Scan for the cell matching the given text and deliver its [x, y] coordinate at center. 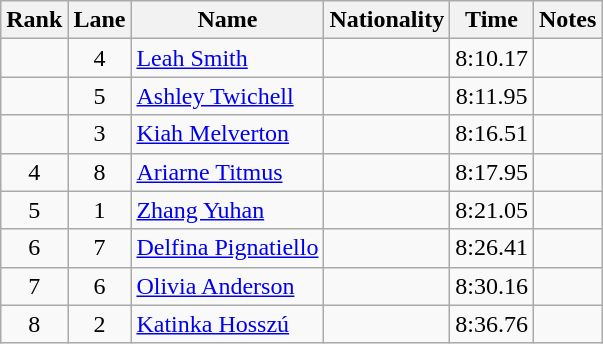
8:17.95 [492, 172]
3 [100, 134]
8:21.05 [492, 210]
Zhang Yuhan [228, 210]
8:26.41 [492, 248]
Nationality [387, 20]
Olivia Anderson [228, 286]
Lane [100, 20]
8:10.17 [492, 58]
8:36.76 [492, 324]
8:30.16 [492, 286]
Rank [34, 20]
2 [100, 324]
Kiah Melverton [228, 134]
8:16.51 [492, 134]
Delfina Pignatiello [228, 248]
Leah Smith [228, 58]
8:11.95 [492, 96]
Notes [567, 20]
Katinka Hosszú [228, 324]
Ariarne Titmus [228, 172]
1 [100, 210]
Time [492, 20]
Name [228, 20]
Ashley Twichell [228, 96]
